Pinpoint the cell where the given text exists, returning its [x, y] midpoint coordinate. 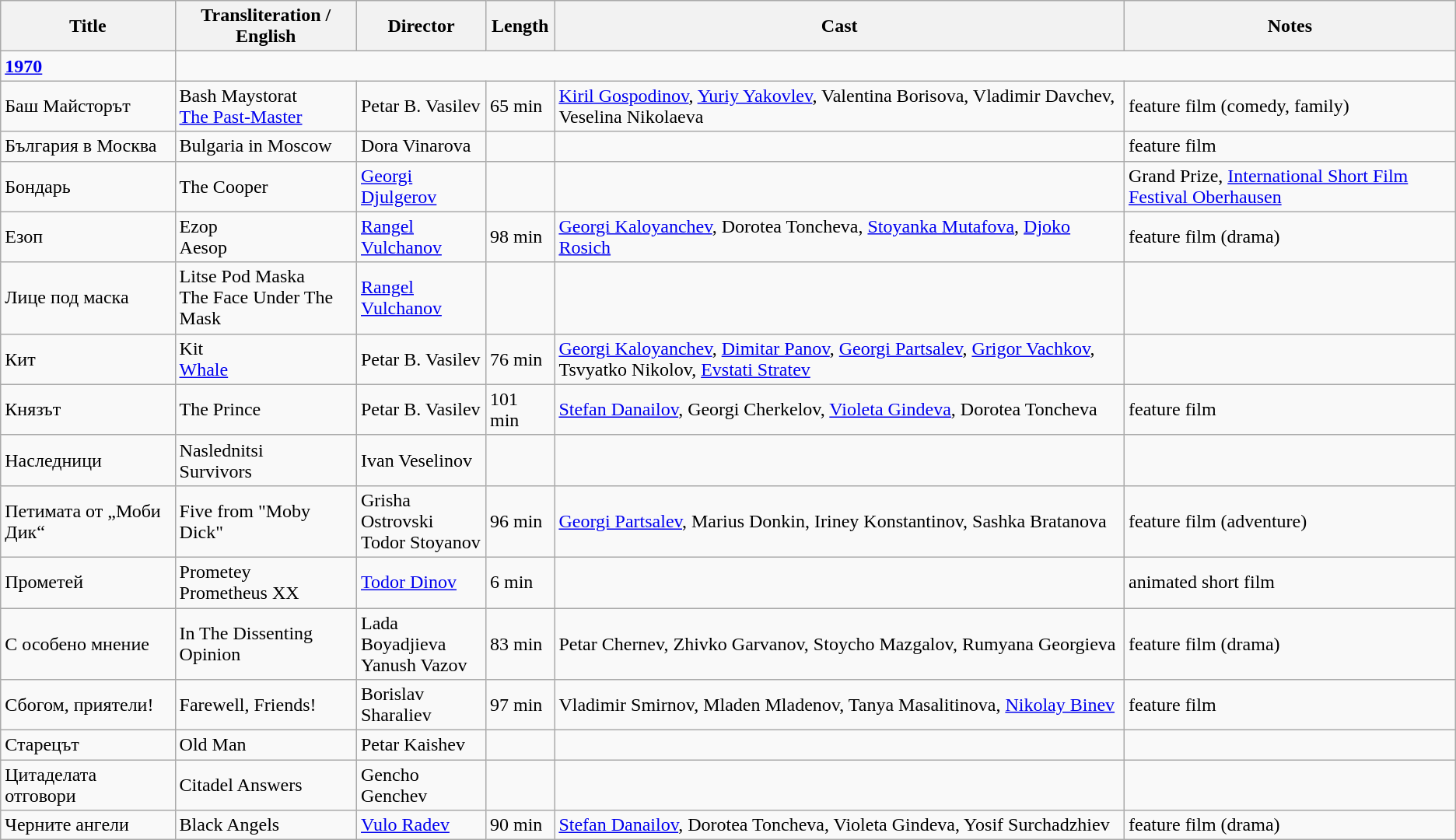
Grand Prize, International Short Film Festival Oberhausen [1290, 187]
Езоп [88, 236]
In The Dissenting Opinion [266, 644]
С особено мнение [88, 644]
Borislav Sharaliev [421, 705]
96 min [520, 521]
Length [520, 26]
Cast [840, 26]
Баш Майсторът [88, 106]
Petar Chernev, Zhivko Garvanov, Stoycho Mazgalov, Rumyana Georgieva [840, 644]
Transliteration / English [266, 26]
Наследници [88, 460]
PrometeyPrometheus XX [266, 582]
Stefan Danailov, Georgi Cherkelov, Violeta Gindeva, Dorotea Toncheva [840, 409]
Прометей [88, 582]
1970 [88, 66]
The Cooper [266, 187]
90 min [520, 825]
Ivan Veselinov [421, 460]
Бондарь [88, 187]
Todor Dinov [421, 582]
Kiril Gospodinov, Yuriy Yakovlev, Valentina Borisova, Vladimir Davchev, Veselina Nikolaeva [840, 106]
Litse Pod MaskaThe Face Under The Mask [266, 298]
Gencho Genchev [421, 786]
feature film (comedy, family) [1290, 106]
Vulo Radev [421, 825]
101 min [520, 409]
Stefan Danailov, Dorotea Toncheva, Violeta Gindeva, Yosif Surchadzhiev [840, 825]
KitWhale [266, 359]
Director [421, 26]
Vladimir Smirnov, Mladen Mladenov, Tanya Masalitinova, Nikolay Binev [840, 705]
Князът [88, 409]
Notes [1290, 26]
Сбогом, приятели! [88, 705]
98 min [520, 236]
Лице под маска [88, 298]
83 min [520, 644]
Старецът [88, 745]
Georgi Djulgerov [421, 187]
76 min [520, 359]
Кит [88, 359]
animated short film [1290, 582]
Dora Vinarova [421, 146]
Black Angels [266, 825]
6 min [520, 582]
Черните ангели [88, 825]
България в Москва [88, 146]
Citadel Answers [266, 786]
Bash MaystoratThe Past-Master [266, 106]
Five from "Moby Dick" [266, 521]
65 min [520, 106]
Georgi Partsalev, Marius Donkin, Iriney Konstantinov, Sashka Bratanova [840, 521]
Old Man [266, 745]
97 min [520, 705]
Цитаделата отговори [88, 786]
The Prince [266, 409]
Bulgaria in Moscow [266, 146]
NaslednitsiSurvivors [266, 460]
Petar Kaishev [421, 745]
Lada BoyadjievaYanush Vazov [421, 644]
Georgi Kaloyanchev, Dorotea Toncheva, Stoyanka Mutafova, Djoko Rosich [840, 236]
Title [88, 26]
Farewell, Friends! [266, 705]
Петимата от „Моби Дик“ [88, 521]
EzopAesop [266, 236]
Georgi Kaloyanchev, Dimitar Panov, Georgi Partsalev, Grigor Vachkov, Tsvyatko Nikolov, Evstati Stratev [840, 359]
feature film (adventure) [1290, 521]
Grisha OstrovskiTodor Stoyanov [421, 521]
